Detect which cell encompasses the target text, then output its (x, y) center coordinate. 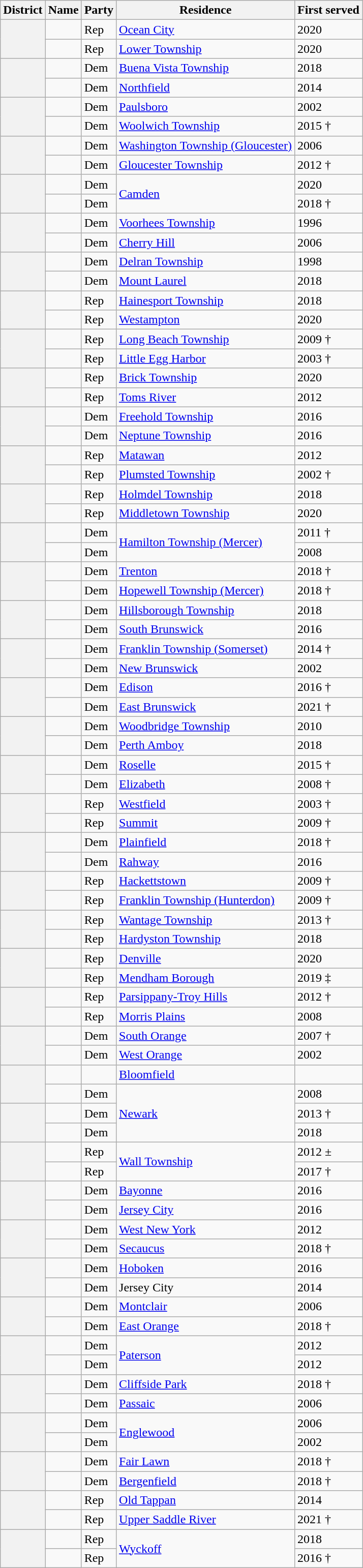
Parsippany-Troy Hills (205, 997)
Hardyston Township (205, 939)
Cherry Hill (205, 243)
Mount Laurel (205, 281)
New Brunswick (205, 668)
Wyckoff (205, 1549)
East Orange (205, 1326)
Hoboken (205, 1268)
Camden (205, 194)
Residence (205, 10)
East Brunswick (205, 707)
Bergenfield (205, 1481)
Hainesport Township (205, 300)
Gloucester Township (205, 165)
2007 † (328, 1036)
Morris Plains (205, 1016)
2011 † (328, 532)
2012 ± (328, 1152)
South Brunswick (205, 629)
Fair Lawn (205, 1461)
Westfield (205, 803)
1998 (328, 262)
Northfield (205, 87)
Hopewell Township (Mercer) (205, 591)
Washington Township (Gloucester) (205, 145)
Denville (205, 958)
2010 (328, 726)
Hackettstown (205, 881)
Freehold Township (205, 416)
Bloomfield (205, 1074)
2014 † (328, 649)
Brick Township (205, 378)
Edison (205, 687)
Toms River (205, 397)
Woodbridge Township (205, 726)
Plainfield (205, 842)
Buena Vista Township (205, 68)
First served (328, 10)
Newark (205, 1113)
2002 † (328, 474)
Montclair (205, 1307)
West New York (205, 1229)
Neptune Township (205, 436)
Bayonne (205, 1191)
Hillsborough Township (205, 610)
Matawan (205, 455)
Perth Amboy (205, 745)
1996 (328, 223)
Englewood (205, 1432)
Secaucus (205, 1249)
Delran Township (205, 262)
Long Beach Township (205, 339)
Holmdel Township (205, 494)
Elizabeth (205, 784)
Wantage Township (205, 920)
Roselle (205, 765)
Summit (205, 823)
Name (63, 10)
Rahway (205, 862)
Trenton (205, 571)
Little Egg Harbor (205, 358)
Wall Township (205, 1161)
Plumsted Township (205, 474)
Woolwich Township (205, 126)
Voorhees Township (205, 223)
Passaic (205, 1403)
Ocean City (205, 29)
Middletown Township (205, 513)
Franklin Township (Hunterdon) (205, 900)
Paulsboro (205, 107)
Cliffside Park (205, 1384)
Upper Saddle River (205, 1520)
Mendham Borough (205, 978)
Hamilton Township (Mercer) (205, 542)
Lower Township (205, 49)
District (23, 10)
Party (99, 10)
2017 † (328, 1171)
Paterson (205, 1355)
West Orange (205, 1055)
South Orange (205, 1036)
Old Tappan (205, 1500)
2019 ‡ (328, 978)
Franklin Township (Somerset) (205, 649)
Westampton (205, 320)
2008 † (328, 784)
